Determine the [x, y] coordinate at the center of the cell enclosing the given text.  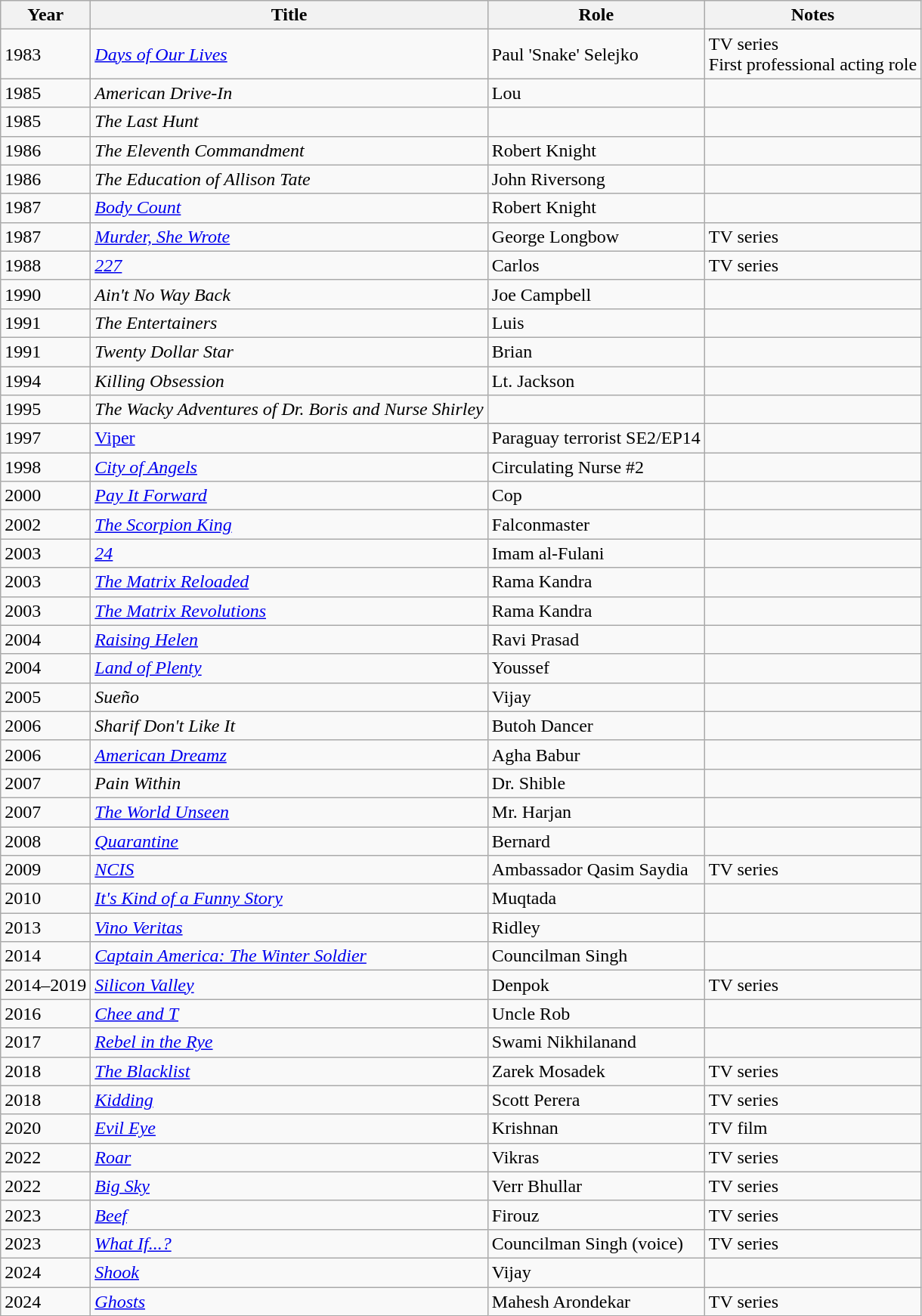
Role [596, 15]
Firouz [596, 1215]
Year [45, 15]
Joe Campbell [596, 294]
Mr. Harjan [596, 812]
Carlos [596, 265]
City of Angels [289, 467]
Twenty Dollar Star [289, 351]
TV film [812, 1129]
227 [289, 265]
2009 [45, 870]
Shook [289, 1272]
The Last Hunt [289, 122]
Circulating Nurse #2 [596, 467]
Body Count [289, 208]
1995 [45, 410]
2013 [45, 927]
Silicon Valley [289, 985]
Councilman Singh (voice) [596, 1243]
The Entertainers [289, 323]
Agha Babur [596, 754]
Paul 'Snake' Selejko [596, 54]
Days of Our Lives [289, 54]
What If...? [289, 1243]
The Scorpion King [289, 525]
Lou [596, 93]
Swami Nikhilanand [596, 1042]
Quarantine [289, 841]
1990 [45, 294]
Falconmaster [596, 525]
Ravi Prasad [596, 639]
Brian [596, 351]
Big Sky [289, 1186]
Land of Plenty [289, 668]
Ghosts [289, 1301]
Ridley [596, 927]
The Matrix Revolutions [289, 611]
John Riversong [596, 179]
Roar [289, 1157]
Butoh Dancer [596, 726]
Pay It Forward [289, 496]
George Longbow [596, 237]
2000 [45, 496]
It's Kind of a Funny Story [289, 899]
Denpok [596, 985]
Verr Bhullar [596, 1186]
The Education of Allison Tate [289, 179]
Sharif Don't Like It [289, 726]
Pain Within [289, 783]
Ambassador Qasim Saydia [596, 870]
Lt. Jackson [596, 380]
Sueño [289, 697]
2010 [45, 899]
2020 [45, 1129]
The Matrix Reloaded [289, 582]
Beef [289, 1215]
1997 [45, 438]
Ain't No Way Back [289, 294]
Cop [596, 496]
Bernard [596, 841]
Rebel in the Rye [289, 1042]
Muqtada [596, 899]
Councilman Singh [596, 956]
Рaraguay terrorist SE2/EP14 [596, 438]
Mahesh Arondekar [596, 1301]
The Wacky Adventures of Dr. Boris and Nurse Shirley [289, 410]
Title [289, 15]
Kidding [289, 1100]
Zarek Mosadek [596, 1071]
2005 [45, 697]
Uncle Rob [596, 1014]
2014 [45, 956]
The Eleventh Commandment [289, 150]
Raising Helen [289, 639]
Vikras [596, 1157]
NCIS [289, 870]
Killing Obsession [289, 380]
Vino Veritas [289, 927]
Notes [812, 15]
The World Unseen [289, 812]
Evil Eye [289, 1129]
The Blacklist [289, 1071]
American Drive-In [289, 93]
1983 [45, 54]
1988 [45, 265]
2014–2019 [45, 985]
Luis [596, 323]
American Dreamz [289, 754]
Imam al-Fulani [596, 553]
Chee and T [289, 1014]
1994 [45, 380]
2016 [45, 1014]
Murder, She Wrote [289, 237]
Captain America: The Winter Soldier [289, 956]
2002 [45, 525]
1998 [45, 467]
Dr. Shible [596, 783]
Youssef [596, 668]
2017 [45, 1042]
Viper [289, 438]
TV seriesFirst professional acting role [812, 54]
Scott Perera [596, 1100]
Krishnan [596, 1129]
24 [289, 553]
2008 [45, 841]
